Pinpoint the cell where the given text exists, returning its (X, Y) midpoint coordinate. 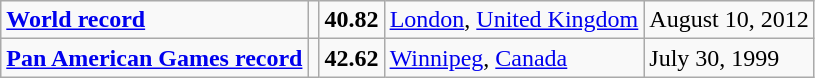
40.82 (352, 20)
July 30, 1999 (729, 58)
London, United Kingdom (514, 20)
Pan American Games record (154, 58)
World record (154, 20)
August 10, 2012 (729, 20)
Winnipeg, Canada (514, 58)
42.62 (352, 58)
